For the text-containing cell, return its midpoint in (X, Y) coordinate format. 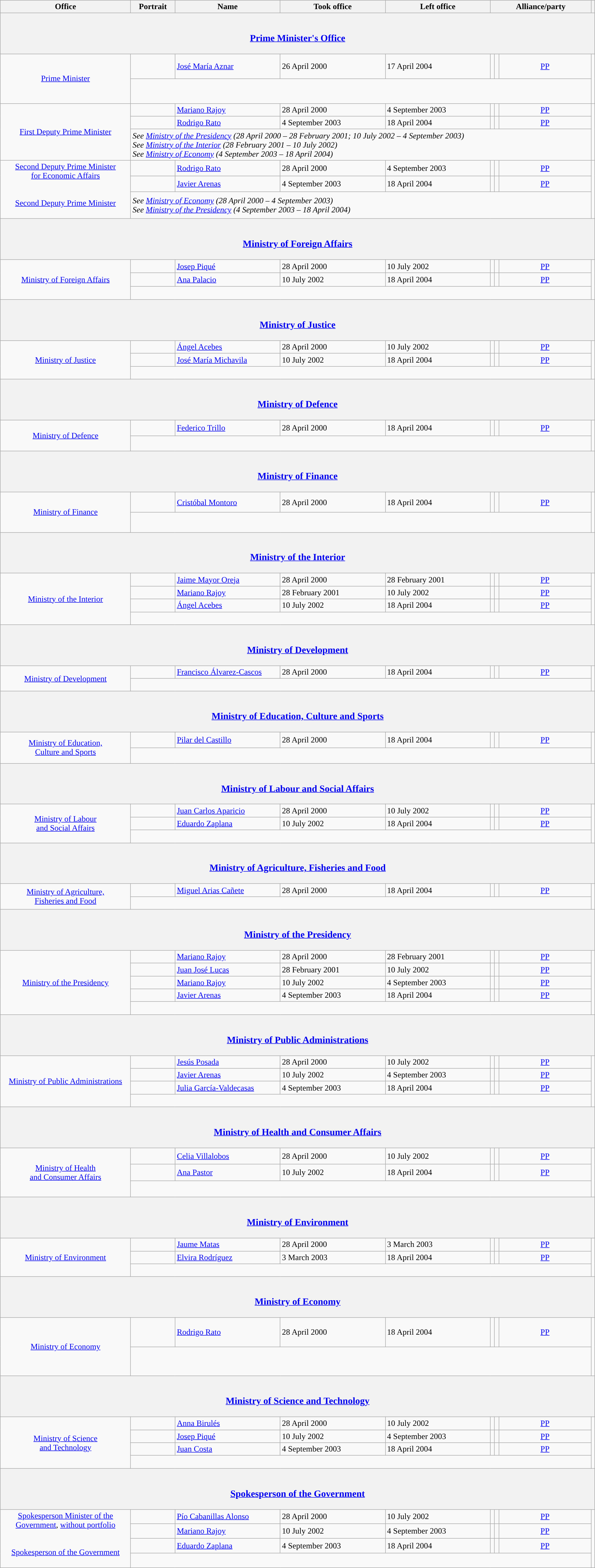
Ministry of Education, Culture and Sports (298, 712)
José María Michavila (228, 360)
Ministry of Labour and Social Affairs (298, 784)
Ministry of Science and Technology (298, 1396)
Spokesperson Minister of theGovernment, without portfolioSpokesperson of the Government (66, 1538)
Name (228, 7)
Took office (332, 7)
Cristóbal Montoro (228, 502)
Portrait (153, 7)
26 April 2000 (332, 66)
Ana Pastor (228, 1172)
Anna Birulés (228, 1423)
Ministry of Agriculture,Fisheries and Food (66, 896)
First Deputy Prime Minister (66, 132)
Second Deputy Prime Ministerfor Economic AffairsSecond Deputy Prime Minister (66, 189)
Elvira Rodríguez (228, 1257)
See Ministry of Economy (28 April 2000 – 4 September 2003)See Ministry of the Presidency (4 September 2003 – 18 April 2004) (361, 205)
Jesús Posada (228, 1062)
Ministry of Health and Consumer Affairs (298, 1127)
José María Aznar (228, 66)
Ministry of Agriculture, Fisheries and Food (298, 863)
Julia García-Valdecasas (228, 1088)
Prime Minister's Office (298, 34)
Pilar del Castillo (228, 740)
Miguel Arias Cañete (228, 890)
Prime Minister (66, 79)
17 April 2004 (438, 66)
Ministry of Labourand Social Affairs (66, 824)
Spokesperson of the Government (298, 1489)
Francisco Álvarez-Cascos (228, 672)
Jaume Matas (228, 1245)
Alliance/party (541, 7)
Celia Villalobos (228, 1156)
Juan Carlos Aparicio (228, 811)
Ministry of Healthand Consumer Affairs (66, 1173)
Ministry of Scienceand Technology (66, 1443)
Pío Cabanillas Alonso (228, 1517)
Office (66, 7)
Juan José Lucas (228, 970)
Ana Palacio (228, 280)
Ministry of Education,Culture and Sports (66, 748)
Juan Costa (228, 1449)
Jaime Mayor Oreja (228, 580)
Left office (438, 7)
Federico Trillo (228, 428)
